Locate the cell with the specified text and output its [X, Y] center coordinate. 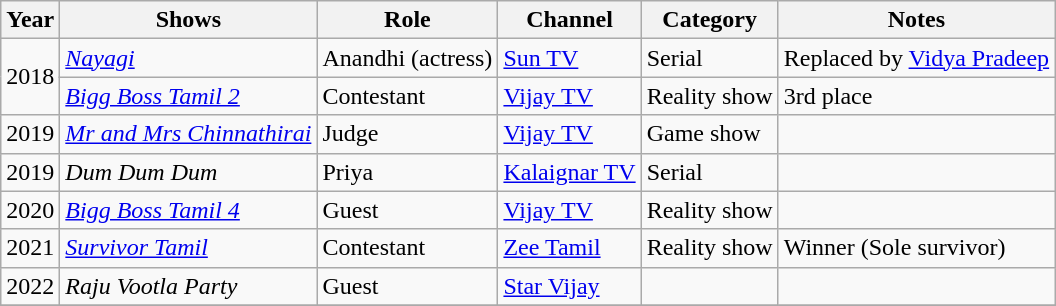
Channel [570, 20]
Role [408, 20]
2021 [30, 248]
2018 [30, 77]
Category [710, 20]
Raju Vootla Party [188, 286]
Winner (Sole survivor) [916, 248]
Notes [916, 20]
Dum Dum Dum [188, 172]
3rd place [916, 96]
Zee Tamil [570, 248]
2022 [30, 286]
Year [30, 20]
Bigg Boss Tamil 2 [188, 96]
Nayagi [188, 58]
Kalaignar TV [570, 172]
Sun TV [570, 58]
Priya [408, 172]
Star Vijay [570, 286]
Game show [710, 134]
2020 [30, 210]
Shows [188, 20]
Survivor Tamil [188, 248]
Anandhi (actress) [408, 58]
Replaced by Vidya Pradeep [916, 58]
Judge [408, 134]
Bigg Boss Tamil 4 [188, 210]
Mr and Mrs Chinnathirai [188, 134]
